Pinpoint the cell where the given text exists, returning its [X, Y] midpoint coordinate. 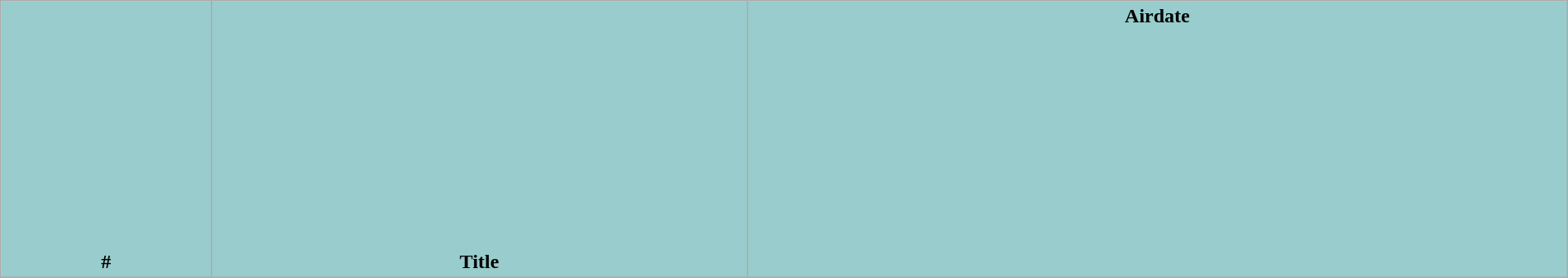
# [106, 139]
Title [480, 139]
Airdate [1158, 139]
